Find where the given text appears and provide that cell's center as [x, y] coordinate. 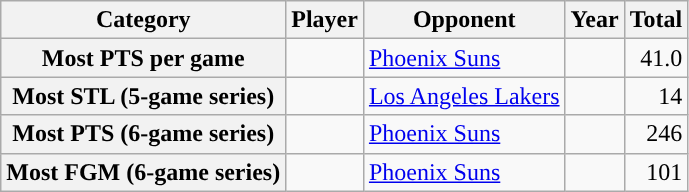
Most PTS (6-game series) [144, 134]
246 [656, 134]
101 [656, 172]
14 [656, 96]
Total [656, 20]
Los Angeles Lakers [464, 96]
Opponent [464, 20]
Most FGM (6-game series) [144, 172]
41.0 [656, 58]
Player [325, 20]
Category [144, 20]
Year [594, 20]
Most STL (5-game series) [144, 96]
Most PTS per game [144, 58]
